Pinpoint the cell where the given text exists, returning its (x, y) midpoint coordinate. 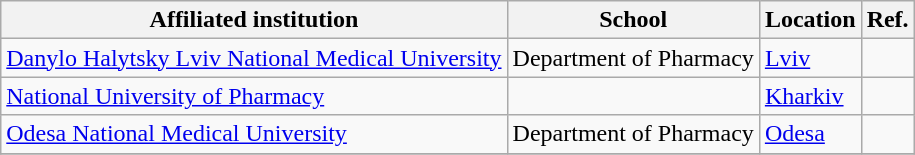
Kharkiv (810, 96)
Danylo Halytsky Lviv National Medical University (254, 58)
Odesa National Medical University (254, 134)
Location (810, 20)
Ref. (888, 20)
Affiliated institution (254, 20)
National University of Pharmacy (254, 96)
Lviv (810, 58)
Odesa (810, 134)
School (633, 20)
